Pinpoint the cell where the given text exists, returning its (X, Y) midpoint coordinate. 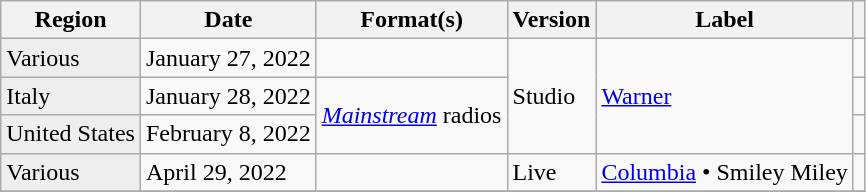
Live (552, 172)
United States (71, 134)
Italy (71, 96)
Warner (724, 96)
Date (228, 20)
Version (552, 20)
Region (71, 20)
April 29, 2022 (228, 172)
Label (724, 20)
January 27, 2022 (228, 58)
Format(s) (412, 20)
Columbia • Smiley Miley (724, 172)
Mainstream radios (412, 115)
February 8, 2022 (228, 134)
January 28, 2022 (228, 96)
Studio (552, 96)
